Provide the (X, Y) coordinate of the cell's center where the given text is located.  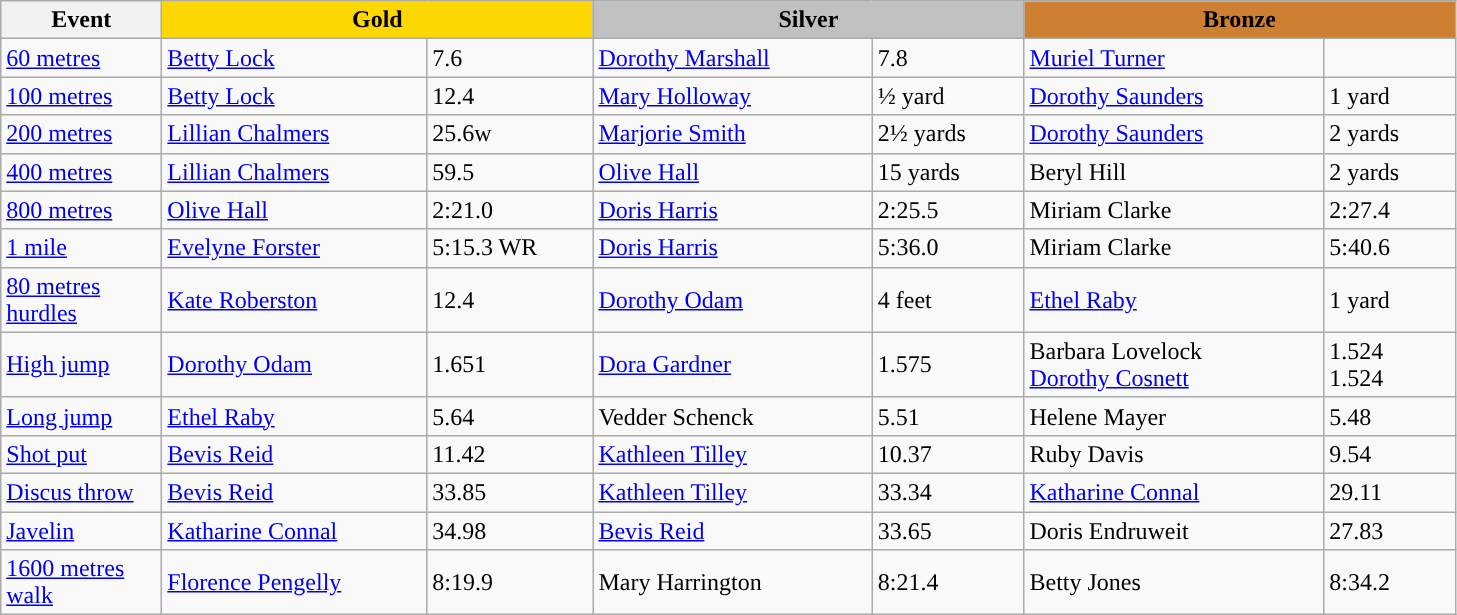
800 metres (82, 210)
60 metres (82, 58)
1600 metres walk (82, 582)
2½ yards (948, 134)
33.34 (948, 492)
Betty Jones (1174, 582)
25.6w (510, 134)
1 mile (82, 248)
5.64 (510, 416)
10.37 (948, 454)
8:19.9 (510, 582)
½ yard (948, 96)
High jump (82, 364)
Vedder Schenck (732, 416)
5:15.3 WR (510, 248)
5.48 (1390, 416)
2:25.5 (948, 210)
Silver (808, 20)
Long jump (82, 416)
5.51 (948, 416)
2:21.0 (510, 210)
Bronze (1240, 20)
Muriel Turner (1174, 58)
Kate Roberston (294, 300)
Evelyne Forster (294, 248)
33.85 (510, 492)
Marjorie Smith (732, 134)
Beryl Hill (1174, 172)
Event (82, 20)
11.42 (510, 454)
2:27.4 (1390, 210)
1.651 (510, 364)
27.83 (1390, 531)
Shot put (82, 454)
5:36.0 (948, 248)
Ruby Davis (1174, 454)
9.54 (1390, 454)
8:21.4 (948, 582)
33.65 (948, 531)
29.11 (1390, 492)
1.5241.524 (1390, 364)
Discus throw (82, 492)
59.5 (510, 172)
8:34.2 (1390, 582)
4 feet (948, 300)
Gold (378, 20)
80 metres hurdles (82, 300)
Florence Pengelly (294, 582)
34.98 (510, 531)
Javelin (82, 531)
100 metres (82, 96)
1.575 (948, 364)
5:40.6 (1390, 248)
Mary Holloway (732, 96)
Dorothy Marshall (732, 58)
7.8 (948, 58)
Doris Endruweit (1174, 531)
Helene Mayer (1174, 416)
15 yards (948, 172)
200 metres (82, 134)
Barbara LovelockDorothy Cosnett (1174, 364)
Mary Harrington (732, 582)
Dora Gardner (732, 364)
400 metres (82, 172)
7.6 (510, 58)
